Return [x, y] of the center of cell containing provided text 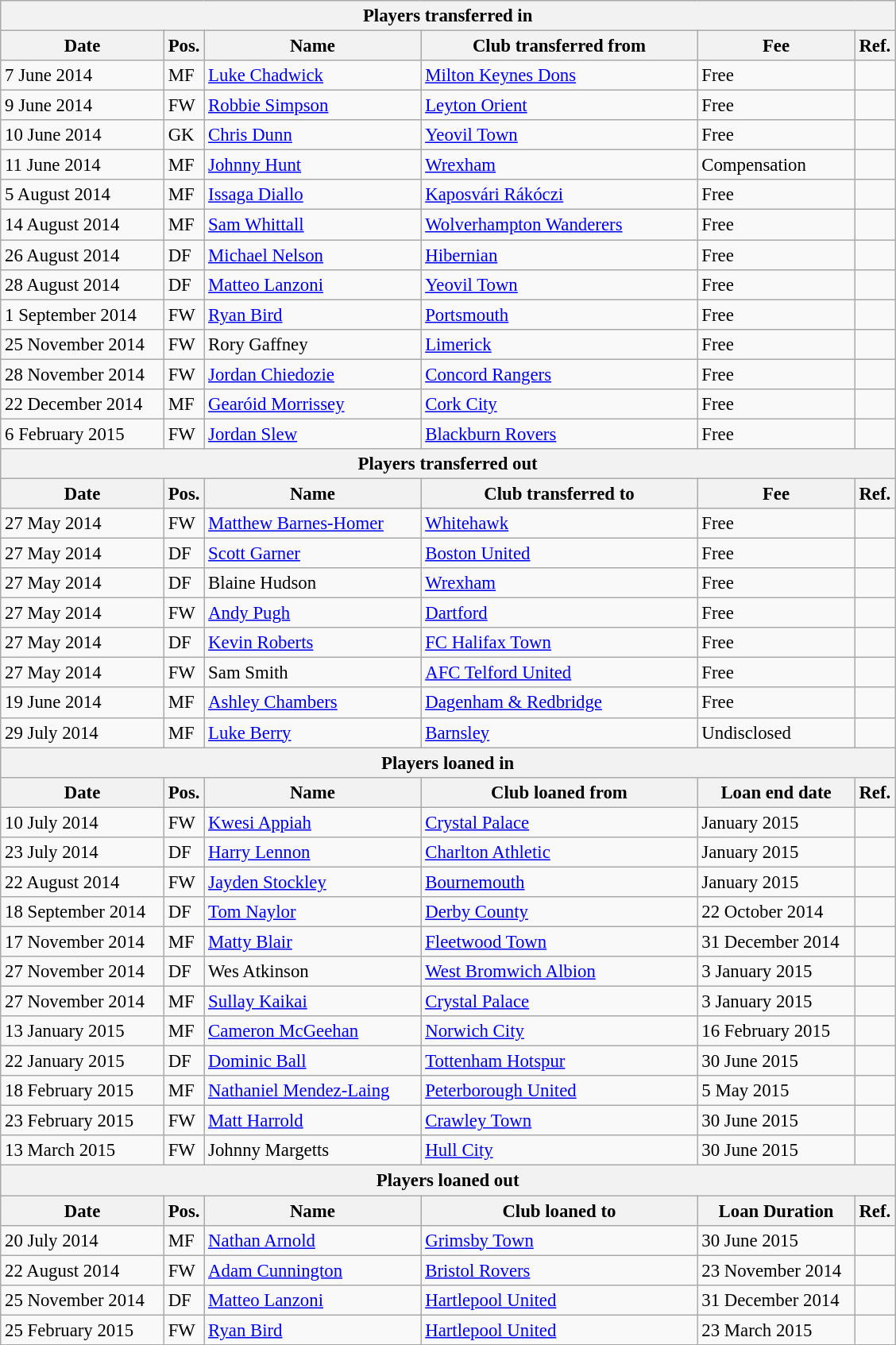
19 June 2014 [83, 703]
Players loaned in [448, 763]
Bristol Rovers [559, 1270]
Barnsley [559, 732]
Boston United [559, 554]
Robbie Simpson [313, 106]
Cameron McGeehan [313, 1031]
Players loaned out [448, 1181]
23 November 2014 [776, 1270]
Matty Blair [313, 941]
Matthew Barnes-Homer [313, 524]
Hull City [559, 1151]
23 February 2015 [83, 1121]
Nathan Arnold [313, 1240]
10 June 2014 [83, 135]
Grimsby Town [559, 1240]
13 January 2015 [83, 1031]
16 February 2015 [776, 1031]
Ashley Chambers [313, 703]
13 March 2015 [83, 1151]
17 November 2014 [83, 941]
Whitehawk [559, 524]
Harry Lennon [313, 852]
Blaine Hudson [313, 583]
Hibernian [559, 255]
28 November 2014 [83, 374]
Adam Cunnington [313, 1270]
Portsmouth [559, 315]
Compensation [776, 165]
22 October 2014 [776, 912]
9 June 2014 [83, 106]
Johnny Margetts [313, 1151]
Tom Naylor [313, 912]
Gearóid Morrissey [313, 404]
Norwich City [559, 1031]
Leyton Orient [559, 106]
Jordan Chiedozie [313, 374]
Rory Gaffney [313, 344]
Luke Chadwick [313, 75]
23 July 2014 [83, 852]
1 September 2014 [83, 315]
Cork City [559, 404]
11 June 2014 [83, 165]
Jordan Slew [313, 434]
Jayden Stockley [313, 882]
Scott Garner [313, 554]
Kevin Roberts [313, 643]
Milton Keynes Dons [559, 75]
Dagenham & Redbridge [559, 703]
Andy Pugh [313, 613]
Club transferred to [559, 493]
Crawley Town [559, 1121]
Blackburn Rovers [559, 434]
Sam Smith [313, 673]
Kaposvári Rákóczi [559, 195]
18 February 2015 [83, 1091]
Nathaniel Mendez-Laing [313, 1091]
22 December 2014 [83, 404]
Players transferred in [448, 16]
Loan Duration [776, 1211]
Tottenham Hotspur [559, 1061]
Sullay Kaikai [313, 1002]
Club loaned to [559, 1211]
Club loaned from [559, 792]
AFC Telford United [559, 673]
Michael Nelson [313, 255]
Fleetwood Town [559, 941]
Charlton Athletic [559, 852]
10 July 2014 [83, 822]
Derby County [559, 912]
Loan end date [776, 792]
Johnny Hunt [313, 165]
6 February 2015 [83, 434]
GK [183, 135]
Chris Dunn [313, 135]
Matt Harrold [313, 1121]
Luke Berry [313, 732]
Players transferred out [448, 464]
7 June 2014 [83, 75]
5 May 2015 [776, 1091]
Sam Whittall [313, 225]
Limerick [559, 344]
Dartford [559, 613]
Wes Atkinson [313, 972]
29 July 2014 [83, 732]
Issaga Diallo [313, 195]
Club transferred from [559, 46]
23 March 2015 [776, 1330]
Concord Rangers [559, 374]
Dominic Ball [313, 1061]
18 September 2014 [83, 912]
West Bromwich Albion [559, 972]
20 July 2014 [83, 1240]
28 August 2014 [83, 284]
22 January 2015 [83, 1061]
Undisclosed [776, 732]
Kwesi Appiah [313, 822]
25 February 2015 [83, 1330]
14 August 2014 [83, 225]
FC Halifax Town [559, 643]
5 August 2014 [83, 195]
Bournemouth [559, 882]
26 August 2014 [83, 255]
Peterborough United [559, 1091]
Wolverhampton Wanderers [559, 225]
